For the text-containing cell, return its midpoint in [X, Y] coordinate format. 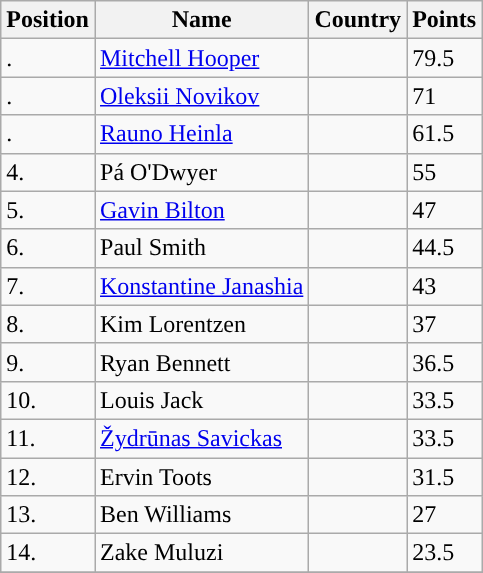
55 [444, 172]
Kim Lorentzen [201, 324]
Gavin Bilton [201, 210]
23.5 [444, 553]
Mitchell Hooper [201, 58]
12. [48, 477]
44.5 [444, 248]
Position [48, 20]
Oleksii Novikov [201, 96]
Ervin Toots [201, 477]
36.5 [444, 362]
13. [48, 515]
6. [48, 248]
43 [444, 286]
27 [444, 515]
7. [48, 286]
Pá O'Dwyer [201, 172]
31.5 [444, 477]
Žydrūnas Savickas [201, 438]
Louis Jack [201, 400]
Paul Smith [201, 248]
47 [444, 210]
Name [201, 20]
Rauno Heinla [201, 134]
5. [48, 210]
4. [48, 172]
Zake Muluzi [201, 553]
10. [48, 400]
37 [444, 324]
61.5 [444, 134]
Konstantine Janashia [201, 286]
Points [444, 20]
Country [358, 20]
71 [444, 96]
9. [48, 362]
11. [48, 438]
14. [48, 553]
Ryan Bennett [201, 362]
8. [48, 324]
Ben Williams [201, 515]
79.5 [444, 58]
